Search for the cell housing the specified text and yield its (x, y) center coordinate. 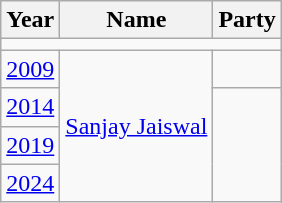
Party (247, 20)
2014 (30, 107)
Sanjay Jaiswal (136, 126)
2024 (30, 183)
Name (136, 20)
2019 (30, 145)
Year (30, 20)
2009 (30, 69)
